Provide the [x, y] coordinate of the cell's center where the given text is located.  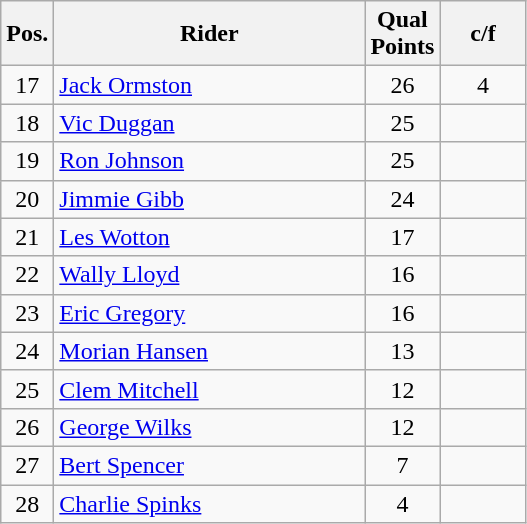
Charlie Spinks [210, 503]
21 [28, 237]
Eric Gregory [210, 313]
Bert Spencer [210, 465]
Jack Ormston [210, 85]
7 [402, 465]
27 [28, 465]
Morian Hansen [210, 351]
Rider [210, 34]
Clem Mitchell [210, 389]
18 [28, 123]
Vic Duggan [210, 123]
28 [28, 503]
Wally Lloyd [210, 275]
George Wilks [210, 427]
Jimmie Gibb [210, 199]
Les Wotton [210, 237]
Ron Johnson [210, 161]
23 [28, 313]
Qual Points [402, 34]
22 [28, 275]
Pos. [28, 34]
20 [28, 199]
19 [28, 161]
13 [402, 351]
c/f [483, 34]
